Return (x, y) of the center of cell containing provided text 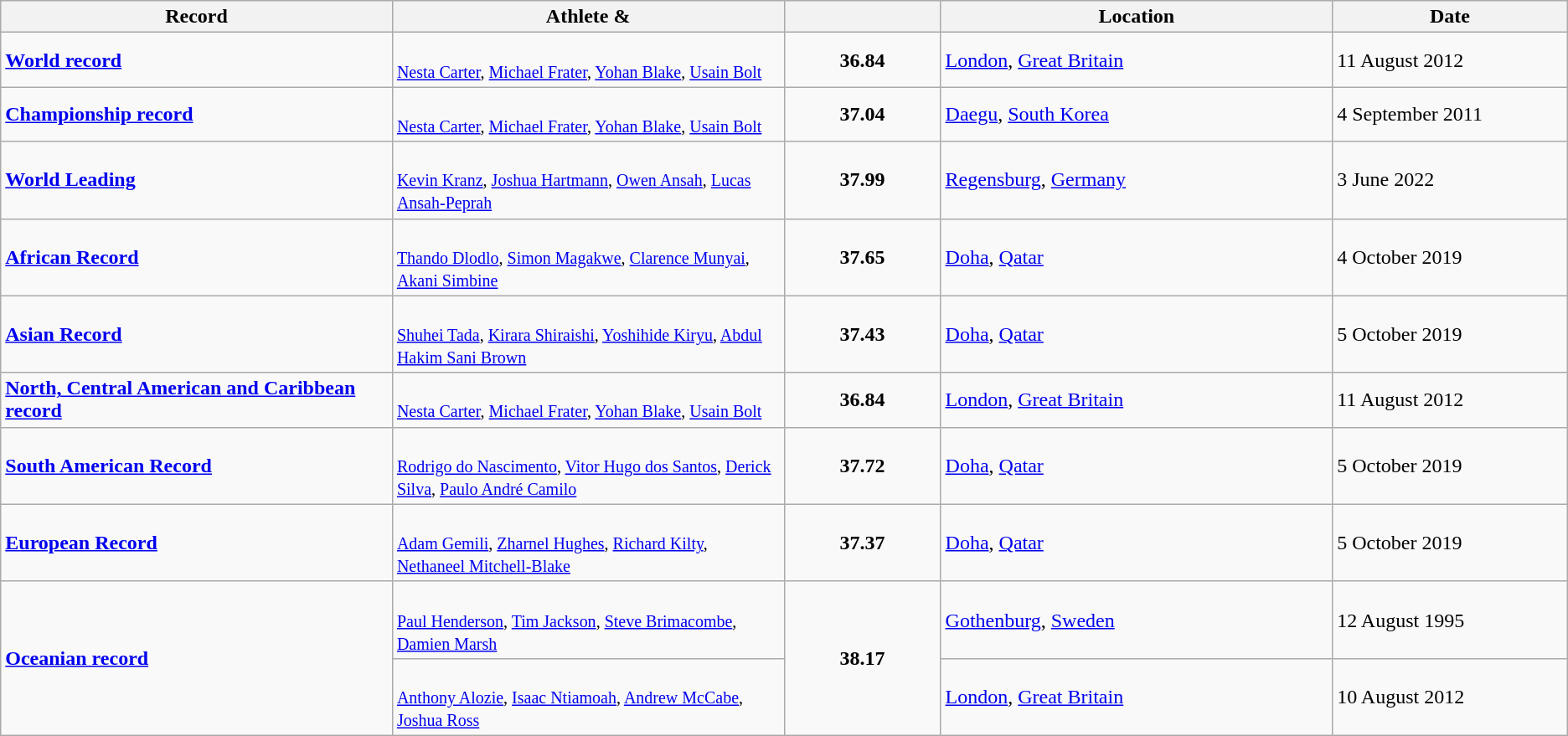
Athlete & (588, 17)
European Record (197, 543)
12 August 1995 (1451, 620)
10 August 2012 (1451, 697)
Championship record (197, 114)
World Leading (197, 180)
Date (1451, 17)
37.37 (863, 543)
Paul Henderson, Tim Jackson, Steve Brimacombe, Damien Marsh (588, 620)
World record (197, 60)
Rodrigo do Nascimento, Vitor Hugo dos Santos, Derick Silva, Paulo André Camilo (588, 466)
Oceanian record (197, 658)
37.72 (863, 466)
Thando Dlodlo, Simon Magakwe, Clarence Munyai, Akani Simbine (588, 257)
4 September 2011 (1451, 114)
Daegu, South Korea (1137, 114)
37.99 (863, 180)
37.43 (863, 334)
Kevin Kranz, Joshua Hartmann, Owen Ansah, Lucas Ansah-Peprah (588, 180)
Record (197, 17)
African Record (197, 257)
Shuhei Tada, Kirara Shiraishi, Yoshihide Kiryu, Abdul Hakim Sani Brown (588, 334)
Asian Record (197, 334)
Anthony Alozie, Isaac Ntiamoah, Andrew McCabe, Joshua Ross (588, 697)
North, Central American and Caribbean record (197, 400)
Gothenburg, Sweden (1137, 620)
Adam Gemili, Zharnel Hughes, Richard Kilty, Nethaneel Mitchell-Blake (588, 543)
38.17 (863, 658)
South American Record (197, 466)
37.04 (863, 114)
Regensburg, Germany (1137, 180)
3 June 2022 (1451, 180)
37.65 (863, 257)
4 October 2019 (1451, 257)
Location (1137, 17)
